From the cell containing the given text, extract its center point as [x, y] coordinate. 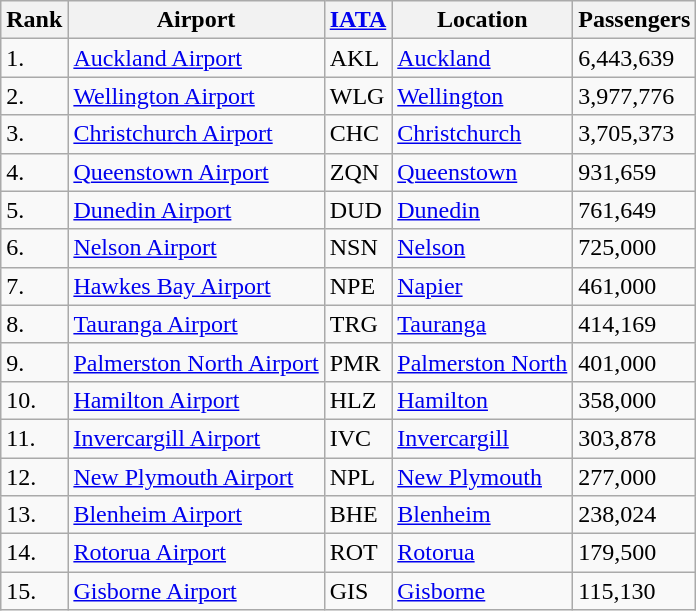
Blenheim Airport [196, 515]
BHE [358, 515]
3,977,776 [634, 96]
NSN [358, 248]
New Plymouth [482, 477]
Queenstown Airport [196, 172]
Tauranga Airport [196, 324]
461,000 [634, 286]
761,649 [634, 210]
NPE [358, 286]
HLZ [358, 400]
303,878 [634, 438]
15. [34, 591]
Hawkes Bay Airport [196, 286]
Invercargill [482, 438]
Queenstown [482, 172]
Wellington [482, 96]
13. [34, 515]
Gisborne Airport [196, 591]
8. [34, 324]
2. [34, 96]
401,000 [634, 362]
PMR [358, 362]
10. [34, 400]
6,443,639 [634, 58]
Nelson [482, 248]
725,000 [634, 248]
WLG [358, 96]
277,000 [634, 477]
Gisborne [482, 591]
Blenheim [482, 515]
115,130 [634, 591]
Rotorua Airport [196, 553]
Passengers [634, 20]
Dunedin [482, 210]
AKL [358, 58]
Hamilton [482, 400]
Tauranga [482, 324]
Auckland Airport [196, 58]
Hamilton Airport [196, 400]
Location [482, 20]
3. [34, 134]
DUD [358, 210]
NPL [358, 477]
New Plymouth Airport [196, 477]
238,024 [634, 515]
358,000 [634, 400]
GIS [358, 591]
931,659 [634, 172]
IATA [358, 20]
Airport [196, 20]
Invercargill Airport [196, 438]
12. [34, 477]
Rank [34, 20]
CHC [358, 134]
Rotorua [482, 553]
Palmerston North [482, 362]
7. [34, 286]
3,705,373 [634, 134]
14. [34, 553]
1. [34, 58]
Wellington Airport [196, 96]
IVC [358, 438]
11. [34, 438]
179,500 [634, 553]
Dunedin Airport [196, 210]
ROT [358, 553]
Christchurch Airport [196, 134]
TRG [358, 324]
6. [34, 248]
Napier [482, 286]
4. [34, 172]
ZQN [358, 172]
Christchurch [482, 134]
Palmerston North Airport [196, 362]
Nelson Airport [196, 248]
5. [34, 210]
9. [34, 362]
414,169 [634, 324]
Auckland [482, 58]
